Output the [X, Y] coordinate of the center of the cell containing the given text.  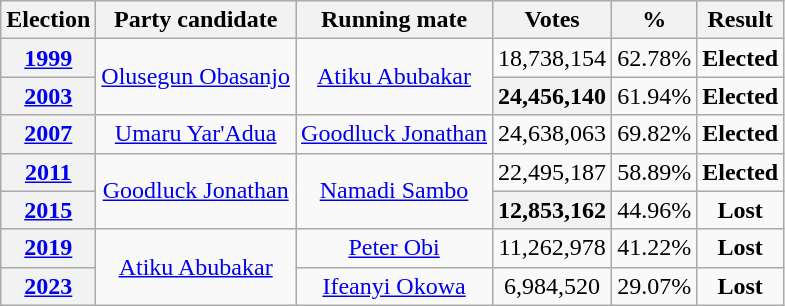
Election [48, 20]
2003 [48, 96]
2019 [48, 248]
Votes [552, 20]
11,262,978 [552, 248]
22,495,187 [552, 172]
Namadi Sambo [394, 191]
Peter Obi [394, 248]
1999 [48, 58]
% [654, 20]
58.89% [654, 172]
Ifeanyi Okowa [394, 286]
62.78% [654, 58]
2011 [48, 172]
61.94% [654, 96]
69.82% [654, 134]
Result [740, 20]
44.96% [654, 210]
Olusegun Obasanjo [196, 77]
6,984,520 [552, 286]
24,638,063 [552, 134]
24,456,140 [552, 96]
Party candidate [196, 20]
2015 [48, 210]
Running mate [394, 20]
2007 [48, 134]
41.22% [654, 248]
29.07% [654, 286]
12,853,162 [552, 210]
2023 [48, 286]
Umaru Yar'Adua [196, 134]
18,738,154 [552, 58]
